Return [x, y] of the center of cell containing provided text 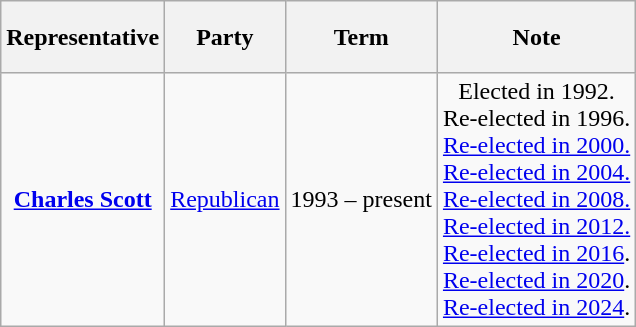
Term [361, 37]
Party [225, 37]
1993 – present [361, 200]
Charles Scott [83, 200]
Note [536, 37]
Republican [225, 200]
Representative [83, 37]
